Return (X, Y) of the center of cell containing provided text 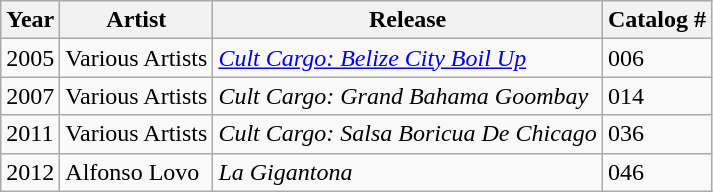
Year (30, 20)
2005 (30, 58)
Artist (136, 20)
2011 (30, 134)
Cult Cargo: Grand Bahama Goombay (408, 96)
014 (656, 96)
Catalog # (656, 20)
046 (656, 172)
Cult Cargo: Salsa Boricua De Chicago (408, 134)
036 (656, 134)
006 (656, 58)
2012 (30, 172)
Cult Cargo: Belize City Boil Up (408, 58)
Alfonso Lovo (136, 172)
2007 (30, 96)
La Gigantona (408, 172)
Release (408, 20)
